Locate the cell with the specified text and output its (x, y) center coordinate. 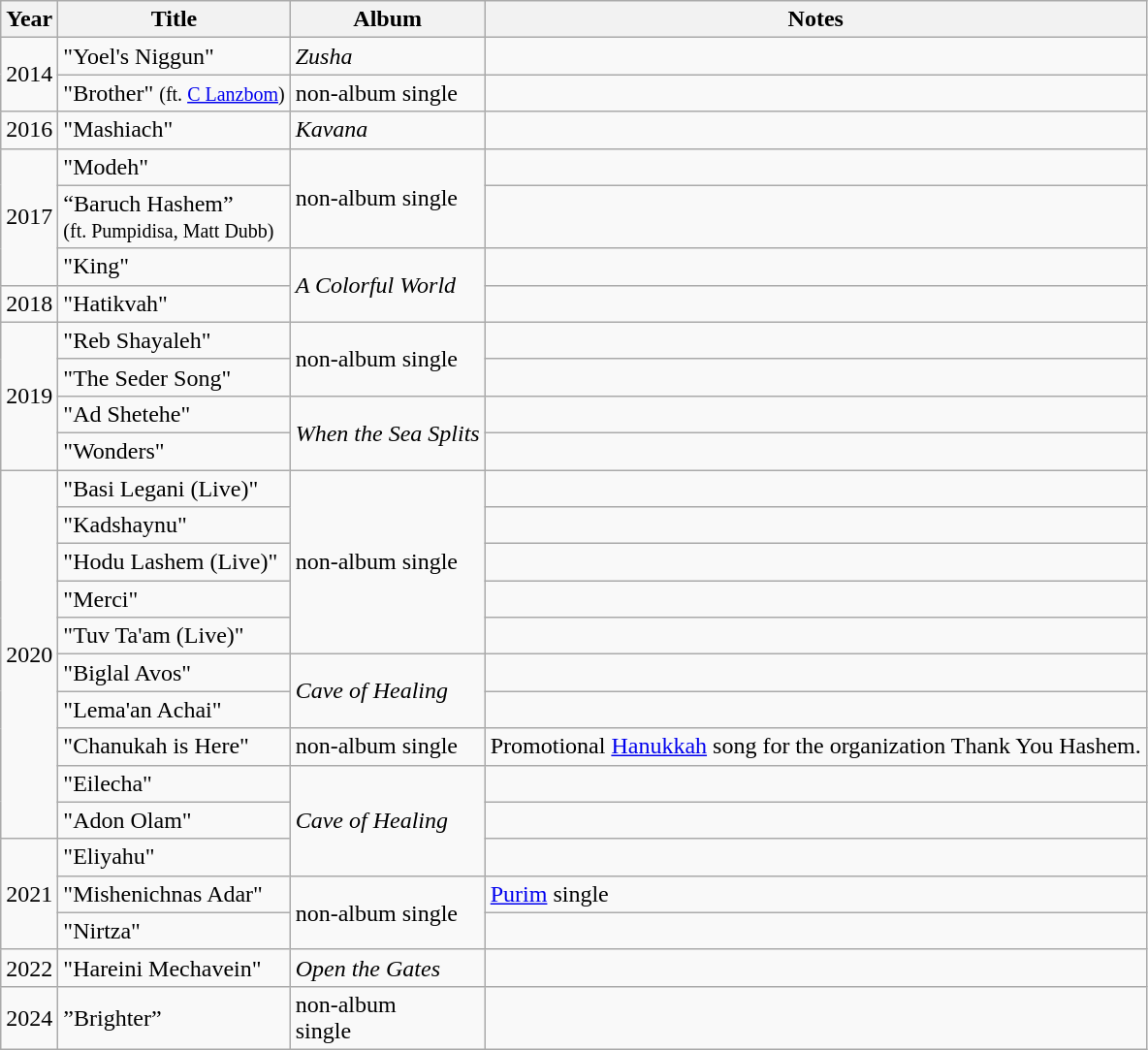
2017 (29, 217)
Purim single (815, 894)
Promotional Hanukkah song for the organization Thank You Hashem. (815, 747)
Notes (815, 19)
"Hatikvah" (175, 303)
"Eliyahu" (175, 857)
”Brighter” (175, 1018)
Title (175, 19)
"Modeh" (175, 167)
Album (388, 19)
"Wonders" (175, 451)
"Basi Legani (Live)" (175, 488)
"Mishenichnas Adar" (175, 894)
Open the Gates (388, 968)
A Colorful World (388, 285)
Kavana (388, 130)
"Reb Shayaleh" (175, 340)
2024 (29, 1018)
2019 (29, 396)
"Mashiach" (175, 130)
2020 (29, 653)
"Kadshaynu" (175, 525)
“Baruch Hashem”(ft. Pumpidisa, Matt Dubb) (175, 217)
2022 (29, 968)
"Chanukah is Here" (175, 747)
non-albumsingle (388, 1018)
"Nirtza" (175, 931)
When the Sea Splits (388, 432)
2021 (29, 894)
2014 (29, 75)
2018 (29, 303)
"The Seder Song" (175, 377)
Zusha (388, 56)
"Adon Olam" (175, 820)
"Biglal Avos" (175, 673)
"Lema'an Achai" (175, 710)
"Yoel's Niggun" (175, 56)
"Hodu Lashem (Live)" (175, 562)
"Eilecha" (175, 783)
"Merci" (175, 599)
"King" (175, 267)
"Tuv Ta'am (Live)" (175, 636)
"Ad Shetehe" (175, 414)
2016 (29, 130)
Year (29, 19)
"Brother" (ft. C Lanzbom) (175, 93)
"Hareini Mechavein" (175, 968)
